Locate the cell with the specified text and output its [x, y] center coordinate. 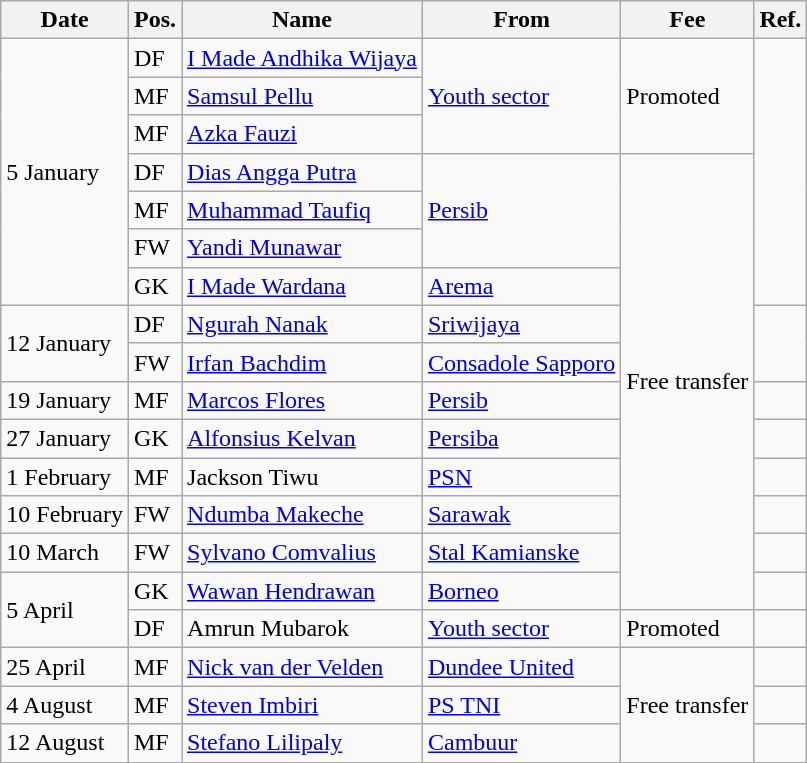
Name [302, 20]
Wawan Hendrawan [302, 591]
Ref. [780, 20]
5 January [65, 172]
Stal Kamianske [521, 553]
Amrun Mubarok [302, 629]
Fee [688, 20]
Yandi Munawar [302, 248]
1 February [65, 477]
4 August [65, 705]
Irfan Bachdim [302, 362]
25 April [65, 667]
Azka Fauzi [302, 134]
12 August [65, 743]
Dundee United [521, 667]
19 January [65, 400]
Date [65, 20]
Stefano Lilipaly [302, 743]
5 April [65, 610]
PS TNI [521, 705]
10 February [65, 515]
I Made Andhika Wijaya [302, 58]
Persiba [521, 438]
Steven Imbiri [302, 705]
Samsul Pellu [302, 96]
From [521, 20]
Cambuur [521, 743]
Ngurah Nanak [302, 324]
Arema [521, 286]
Pos. [154, 20]
Sylvano Comvalius [302, 553]
27 January [65, 438]
Sarawak [521, 515]
Nick van der Velden [302, 667]
Jackson Tiwu [302, 477]
I Made Wardana [302, 286]
Alfonsius Kelvan [302, 438]
12 January [65, 343]
Sriwijaya [521, 324]
Borneo [521, 591]
Consadole Sapporo [521, 362]
PSN [521, 477]
Dias Angga Putra [302, 172]
10 March [65, 553]
Ndumba Makeche [302, 515]
Marcos Flores [302, 400]
Muhammad Taufiq [302, 210]
